Provide the (X, Y) coordinate of the cell's center where the given text is located.  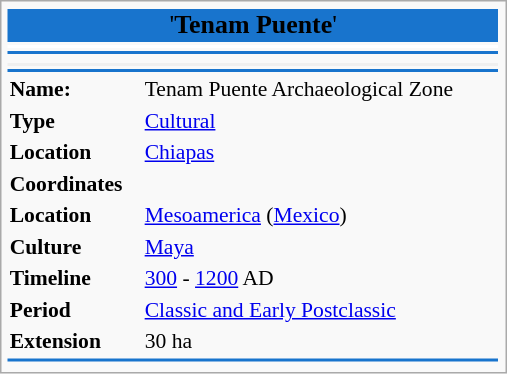
Timeline (74, 278)
Chiapas (320, 152)
Tenam Puente Archaeological Zone (320, 89)
Coordinates (74, 183)
Mesoamerica (Mexico) (320, 215)
Type (74, 120)
Culture (74, 246)
'Tenam Puente' (253, 26)
300 - 1200 AD (320, 278)
Name: (74, 89)
Maya (320, 246)
Extension (74, 341)
Cultural (320, 120)
30 ha (320, 341)
Classic and Early Postclassic (320, 309)
Period (74, 309)
